Search for the cell housing the specified text and yield its (x, y) center coordinate. 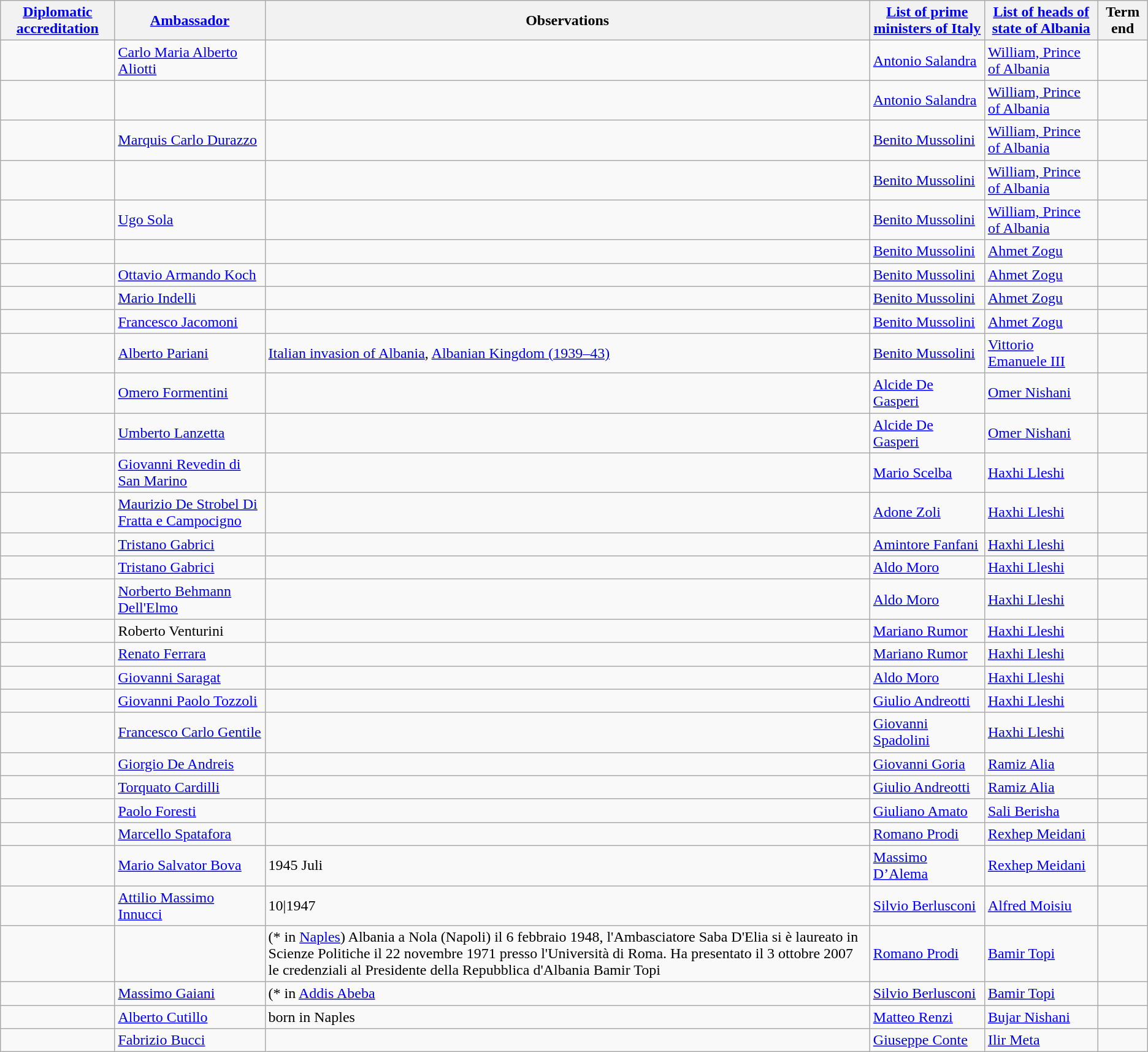
Marquis Carlo Durazzo (190, 140)
Giovanni Revedin di San Marino (190, 473)
Marcello Spatafora (190, 834)
Bujar Nishani (1041, 1017)
Observations (567, 21)
Matteo Renzi (927, 1017)
Sali Berisha (1041, 810)
born in Naples (567, 1017)
Attilio Massimo Innucci (190, 905)
Giuseppe Conte (927, 1040)
Umberto Lanzetta (190, 433)
Renato Ferrara (190, 654)
List of prime ministers of Italy (927, 21)
Term end (1122, 21)
Giovanni Spadolini (927, 732)
Giovanni Paolo Tozzoli (190, 701)
Adone Zoli (927, 513)
10|1947 (567, 905)
Ambassador (190, 21)
Ilir Meta (1041, 1040)
Roberto Venturini (190, 631)
Alfred Moisiu (1041, 905)
Giovanni Saragat (190, 677)
Massimo Gaiani (190, 994)
Vittorio Emanuele III (1041, 353)
Ugo Sola (190, 219)
Paolo Foresti (190, 810)
Alberto Cutillo (190, 1017)
Torquato Cardilli (190, 787)
Giuliano Amato (927, 810)
Mario Scelba (927, 473)
Norberto Behmann Dell'Elmo (190, 600)
Francesco Carlo Gentile (190, 732)
List of heads of state of Albania (1041, 21)
Italian invasion of Albania, Albanian Kingdom (1939–43) (567, 353)
Maurizio De Strobel Di Fratta e Campocigno (190, 513)
Mario Salvator Bova (190, 866)
Giovanni Goria (927, 764)
Mario Indelli (190, 298)
Diplomatic accreditation (58, 21)
Carlo Maria Alberto Aliotti (190, 60)
Giorgio De Andreis (190, 764)
Ottavio Armando Koch (190, 275)
Fabrizio Bucci (190, 1040)
Amintore Fanfani (927, 544)
Massimo D’Alema (927, 866)
1945 Juli (567, 866)
Alberto Pariani (190, 353)
Francesco Jacomoni (190, 321)
(* in Addis Abeba (567, 994)
Omero Formentini (190, 392)
